Locate the cell with the specified text and output its (X, Y) center coordinate. 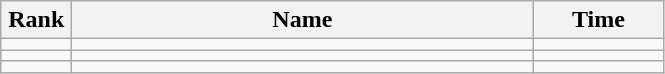
Rank (36, 20)
Name (302, 20)
Time (598, 20)
